Capture the cell that displays the provided text and extract its (x, y) central coordinate. 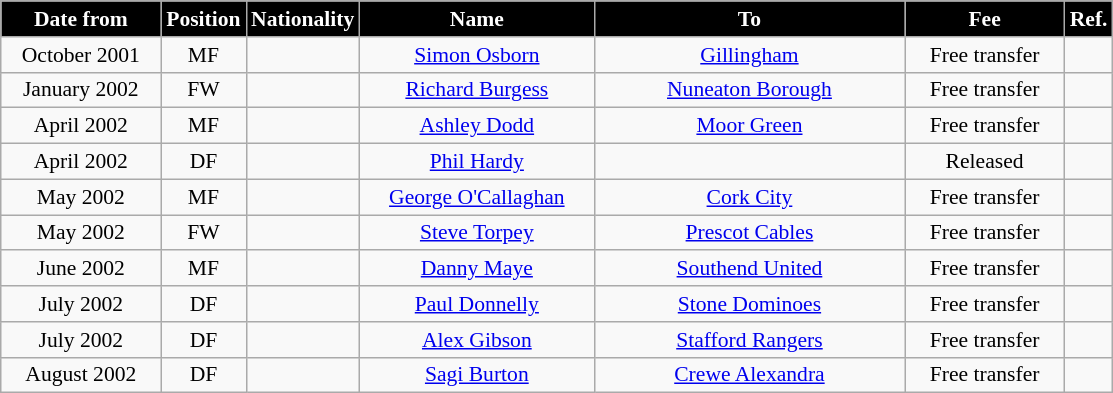
June 2002 (81, 269)
Cork City (749, 197)
Gillingham (749, 55)
Position (204, 19)
Released (985, 162)
To (749, 19)
Name (476, 19)
August 2002 (81, 375)
October 2001 (81, 55)
January 2002 (81, 90)
Ref. (1089, 19)
Sagi Burton (476, 375)
Date from (81, 19)
George O'Callaghan (476, 197)
Stafford Rangers (749, 340)
Danny Maye (476, 269)
Prescot Cables (749, 233)
Crewe Alexandra (749, 375)
Steve Torpey (476, 233)
Nuneaton Borough (749, 90)
Ashley Dodd (476, 126)
Simon Osborn (476, 55)
Richard Burgess (476, 90)
Moor Green (749, 126)
Alex Gibson (476, 340)
Phil Hardy (476, 162)
Southend United (749, 269)
Nationality (302, 19)
Paul Donnelly (476, 304)
Stone Dominoes (749, 304)
Fee (985, 19)
